Return the (X, Y) coordinate for the center point of the cell that contains the specified text.  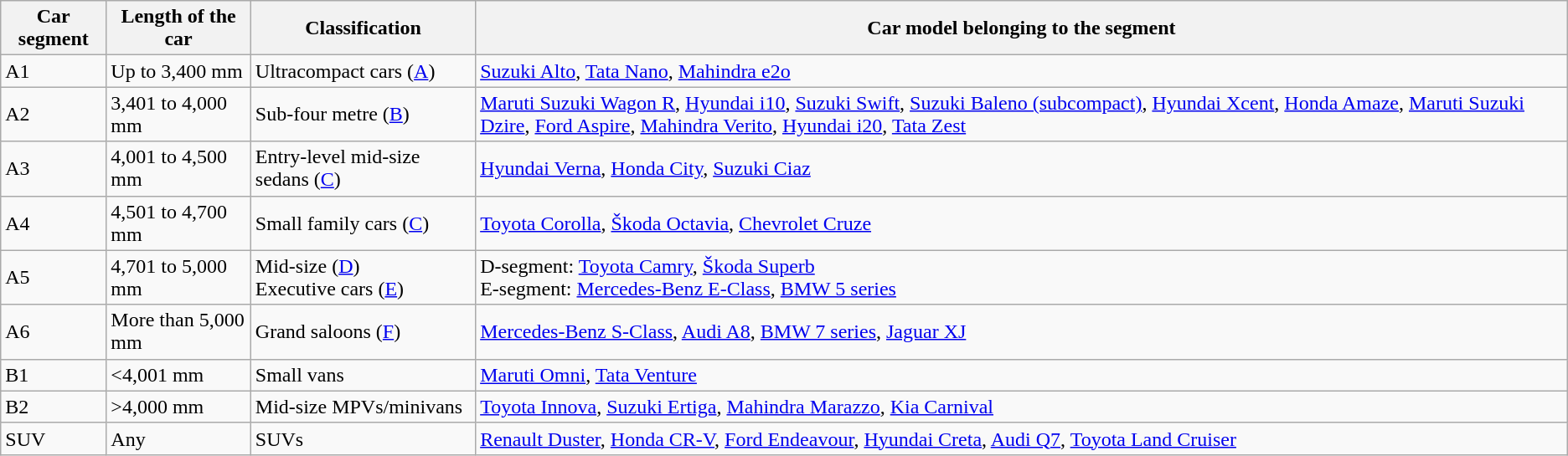
4,501 to 4,700 mm (178, 223)
Any (178, 438)
Length of the car (178, 28)
Hyundai Verna, Honda City, Suzuki Ciaz (1022, 169)
Maruti Omni, Tata Venture (1022, 375)
More than 5,000 mm (178, 331)
Up to 3,400 mm (178, 71)
A6 (54, 331)
Toyota Innova, Suzuki Ertiga, Mahindra Marazzo, Kia Carnival (1022, 407)
Grand saloons (F) (363, 331)
>4,000 mm (178, 407)
Small family cars (C) (363, 223)
Car segment (54, 28)
Sub-four metre (B) (363, 114)
Suzuki Alto, Tata Nano, Mahindra e2o (1022, 71)
SUVs (363, 438)
Renault Duster, Honda CR-V, Ford Endeavour, Hyundai Creta, Audi Q7, Toyota Land Cruiser (1022, 438)
A1 (54, 71)
Small vans (363, 375)
A2 (54, 114)
A3 (54, 169)
<4,001 mm (178, 375)
4,701 to 5,000 mm (178, 278)
Toyota Corolla, Škoda Octavia, Chevrolet Cruze (1022, 223)
Mid-size (D)Executive cars (E) (363, 278)
A4 (54, 223)
Ultracompact cars (A) (363, 71)
A5 (54, 278)
Mid-size MPVs/minivans (363, 407)
B2 (54, 407)
B1 (54, 375)
Mercedes-Benz S-Class, Audi A8, BMW 7 series, Jaguar XJ (1022, 331)
Entry-level mid-size sedans (C) (363, 169)
Car model belonging to the segment (1022, 28)
4,001 to 4,500 mm (178, 169)
SUV (54, 438)
D-segment: Toyota Camry, Škoda SuperbE-segment: Mercedes-Benz E-Class, BMW 5 series (1022, 278)
3,401 to 4,000 mm (178, 114)
Classification (363, 28)
